Identify which cell holds the provided text, then report its [x, y] central coordinate. 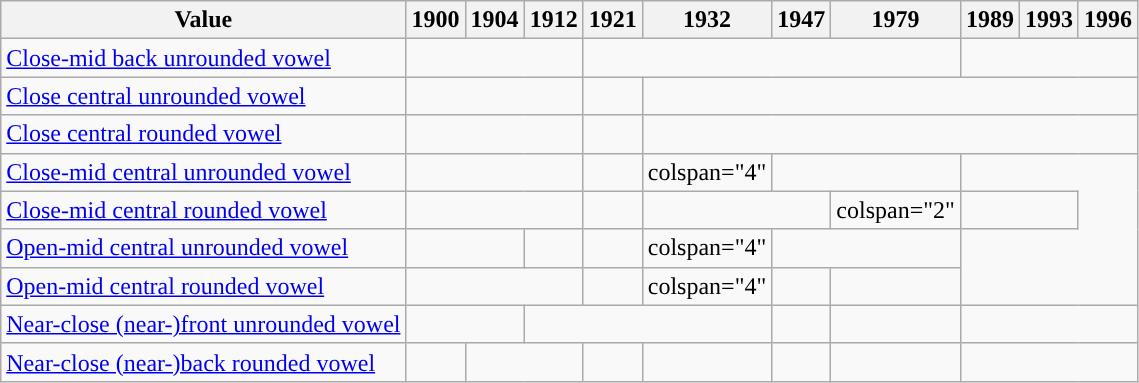
1921 [612, 20]
1912 [554, 20]
Value [204, 20]
Close central rounded vowel [204, 134]
1904 [494, 20]
Open-mid central rounded vowel [204, 286]
Near-close (near-)back rounded vowel [204, 362]
1979 [896, 20]
Close-mid central rounded vowel [204, 210]
1947 [802, 20]
1993 [1048, 20]
Close-mid back unrounded vowel [204, 58]
Close central unrounded vowel [204, 96]
1996 [1108, 20]
Near-close (near-)front unrounded vowel [204, 324]
colspan="2" [896, 210]
Open-mid central unrounded vowel [204, 248]
Close-mid central unrounded vowel [204, 172]
1900 [436, 20]
1989 [990, 20]
1932 [707, 20]
